Identify which cell holds the provided text, then report its (x, y) central coordinate. 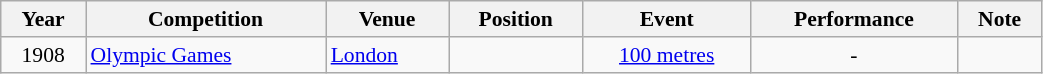
Olympic Games (206, 55)
Note (1000, 19)
Position (516, 19)
Year (44, 19)
Performance (854, 19)
London (388, 55)
100 metres (667, 55)
1908 (44, 55)
Event (667, 19)
Venue (388, 19)
Competition (206, 19)
- (854, 55)
